From the cell containing the given text, extract its center point as (X, Y) coordinate. 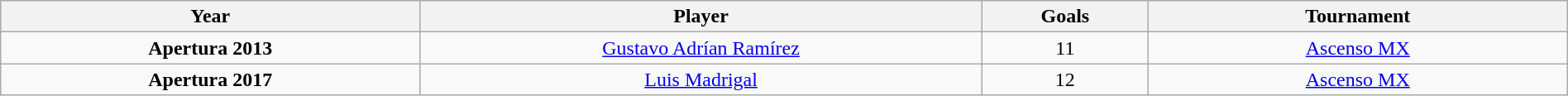
Gustavo Adrían Ramírez (701, 48)
Luis Madrigal (701, 79)
Tournament (1358, 17)
11 (1065, 48)
Player (701, 17)
12 (1065, 79)
Apertura 2013 (210, 48)
Goals (1065, 17)
Year (210, 17)
Apertura 2017 (210, 79)
